Return the (X, Y) coordinate for the center point of the cell that contains the specified text.  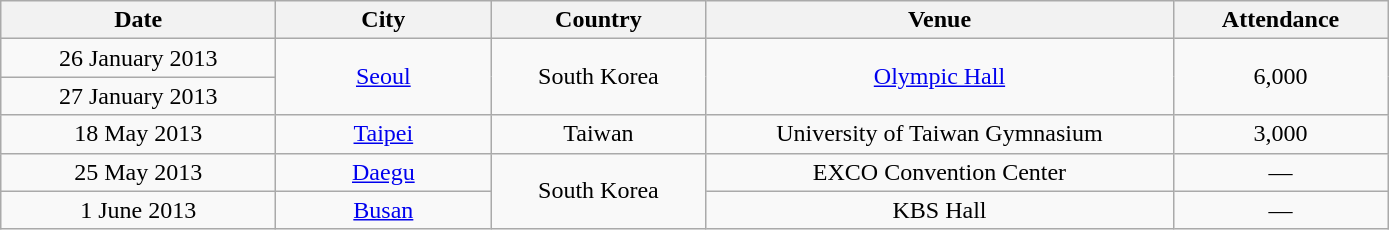
Date (138, 20)
KBS Hall (940, 210)
Busan (384, 210)
Seoul (384, 77)
EXCO Convention Center (940, 172)
3,000 (1280, 134)
1 June 2013 (138, 210)
Venue (940, 20)
Country (598, 20)
6,000 (1280, 77)
Attendance (1280, 20)
25 May 2013 (138, 172)
Daegu (384, 172)
Taipei (384, 134)
Taiwan (598, 134)
City (384, 20)
26 January 2013 (138, 58)
27 January 2013 (138, 96)
18 May 2013 (138, 134)
Olympic Hall (940, 77)
University of Taiwan Gymnasium (940, 134)
